Return the (X, Y) coordinate for the center point of the cell that contains the specified text.  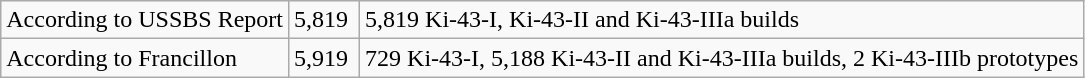
5,819 Ki-43-I, Ki-43-II and Ki-43-IIIa builds (722, 20)
5,819 (324, 20)
5,919 (324, 58)
According to USSBS Report (145, 20)
729 Ki-43-I, 5,188 Ki-43-II and Ki-43-IIIa builds, 2 Ki-43-IIIb prototypes (722, 58)
According to Francillon (145, 58)
